Identify which cell holds the provided text, then report its (X, Y) central coordinate. 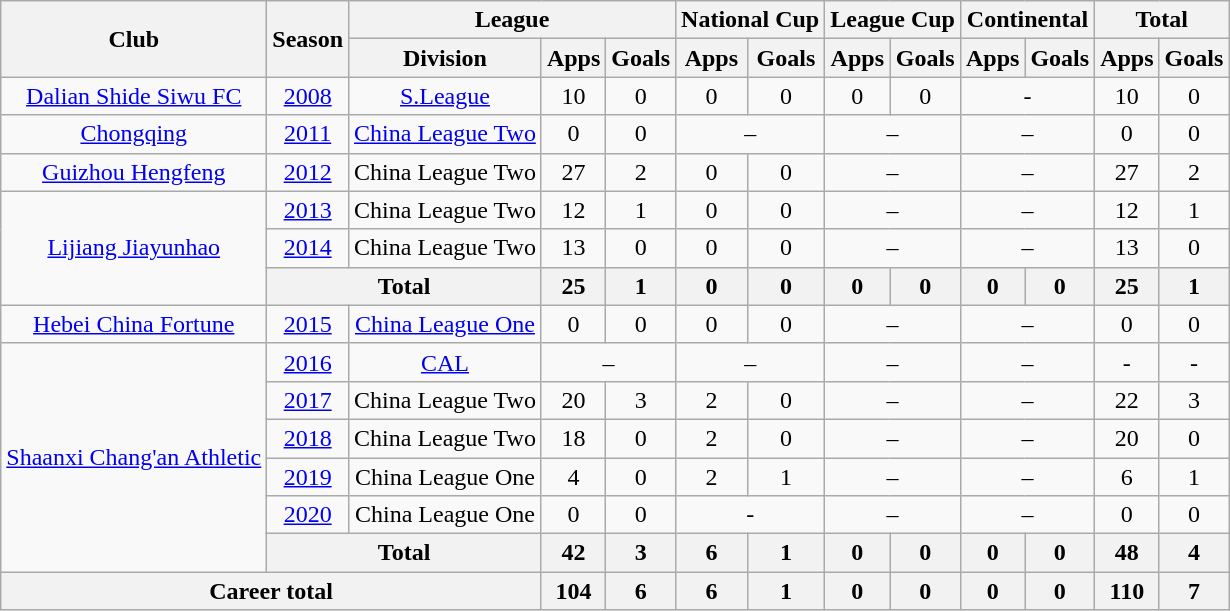
S.League (446, 96)
Club (134, 39)
2008 (308, 96)
Continental (1027, 20)
League (512, 20)
2016 (308, 362)
104 (573, 591)
Chongqing (134, 134)
Shaanxi Chang'an Athletic (134, 457)
2020 (308, 515)
7 (1194, 591)
League Cup (893, 20)
42 (573, 553)
Career total (272, 591)
2015 (308, 324)
2011 (308, 134)
2013 (308, 210)
Hebei China Fortune (134, 324)
CAL (446, 362)
2014 (308, 248)
Lijiang Jiayunhao (134, 248)
22 (1127, 400)
Guizhou Hengfeng (134, 172)
110 (1127, 591)
18 (573, 438)
2017 (308, 400)
2018 (308, 438)
48 (1127, 553)
Dalian Shide Siwu FC (134, 96)
Division (446, 58)
National Cup (750, 20)
2019 (308, 477)
Season (308, 39)
2012 (308, 172)
